Locate the cell with the specified text and output its (X, Y) center coordinate. 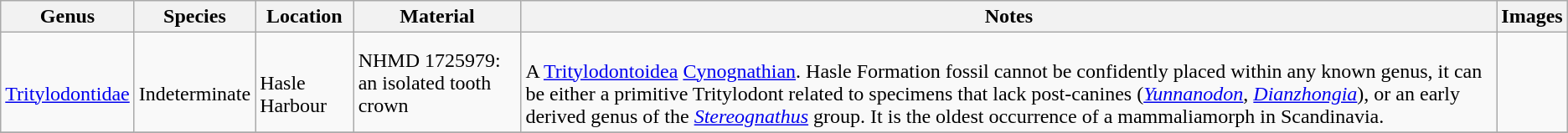
Images (1532, 17)
Species (194, 17)
Location (305, 17)
Tritylodontidae (68, 82)
NHMD 1725979: an isolated tooth crown (437, 82)
Hasle Harbour (305, 82)
Genus (68, 17)
Material (437, 17)
Indeterminate (194, 82)
Notes (1008, 17)
